From the cell containing the given text, extract its center point as [x, y] coordinate. 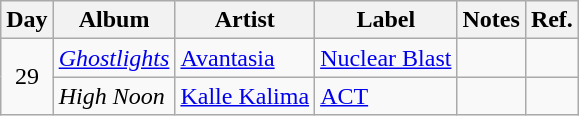
Kalle Kalima [245, 96]
Album [114, 20]
Ghostlights [114, 58]
Artist [245, 20]
29 [27, 77]
Day [27, 20]
Notes [491, 20]
ACT [386, 96]
Label [386, 20]
High Noon [114, 96]
Ref. [552, 20]
Avantasia [245, 58]
Nuclear Blast [386, 58]
